Capture the cell that displays the provided text and extract its (x, y) central coordinate. 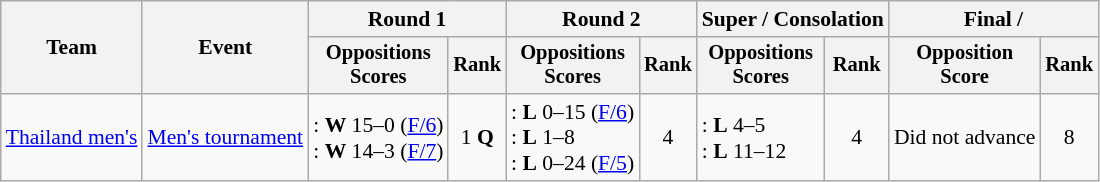
Final / (994, 19)
Did not advance (965, 138)
: W 15–0 (F/6): W 14–3 (F/7) (378, 138)
: L 4–5: L 11–12 (761, 138)
1 Q (477, 138)
Thailand men's (72, 138)
8 (1069, 138)
Team (72, 48)
OppositionScore (965, 66)
Men's tournament (225, 138)
: L 0–15 (F/6): L 1–8: L 0–24 (F/5) (572, 138)
Round 2 (602, 19)
Super / Consolation (793, 19)
Round 1 (407, 19)
Event (225, 48)
